From the cell containing the given text, extract its center point as (x, y) coordinate. 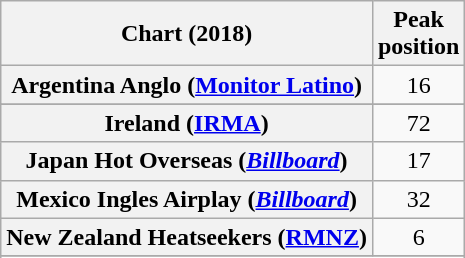
Argentina Anglo (Monitor Latino) (187, 85)
16 (418, 85)
Ireland (IRMA) (187, 123)
Japan Hot Overseas (Billboard) (187, 161)
17 (418, 161)
Mexico Ingles Airplay (Billboard) (187, 199)
Chart (2018) (187, 34)
72 (418, 123)
New Zealand Heatseekers (RMNZ) (187, 237)
Peak position (418, 34)
6 (418, 237)
32 (418, 199)
